Find where the given text appears and provide that cell's center as (X, Y) coordinate. 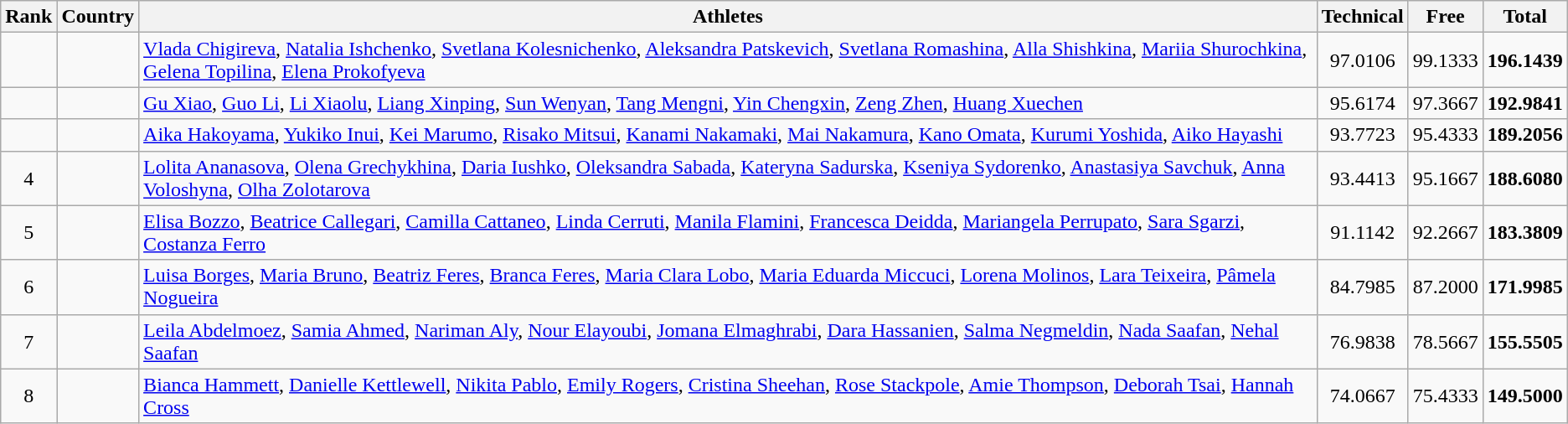
192.9841 (1524, 103)
Gu Xiao, Guo Li, Li Xiaolu, Liang Xinping, Sun Wenyan, Tang Mengni, Yin Chengxin, Zeng Zhen, Huang Xuechen (729, 103)
149.5000 (1524, 396)
93.7723 (1362, 135)
99.1333 (1446, 60)
74.0667 (1362, 396)
Bianca Hammett, Danielle Kettlewell, Nikita Pablo, Emily Rogers, Cristina Sheehan, Rose Stackpole, Amie Thompson, Deborah Tsai, Hannah Cross (729, 396)
Aika Hakoyama, Yukiko Inui, Kei Marumo, Risako Mitsui, Kanami Nakamaki, Mai Nakamura, Kano Omata, Kurumi Yoshida, Aiko Hayashi (729, 135)
4 (28, 178)
95.6174 (1362, 103)
97.3667 (1446, 103)
5 (28, 233)
Total (1524, 17)
Rank (28, 17)
183.3809 (1524, 233)
8 (28, 396)
Leila Abdelmoez, Samia Ahmed, Nariman Aly, Nour Elayoubi, Jomana Elmaghrabi, Dara Hassanien, Salma Negmeldin, Nada Saafan, Nehal Saafan (729, 342)
76.9838 (1362, 342)
7 (28, 342)
93.4413 (1362, 178)
95.1667 (1446, 178)
78.5667 (1446, 342)
87.2000 (1446, 287)
92.2667 (1446, 233)
Technical (1362, 17)
Free (1446, 17)
196.1439 (1524, 60)
95.4333 (1446, 135)
171.9985 (1524, 287)
6 (28, 287)
189.2056 (1524, 135)
Country (98, 17)
Luisa Borges, Maria Bruno, Beatriz Feres, Branca Feres, Maria Clara Lobo, Maria Eduarda Miccuci, Lorena Molinos, Lara Teixeira, Pâmela Nogueira (729, 287)
91.1142 (1362, 233)
188.6080 (1524, 178)
75.4333 (1446, 396)
97.0106 (1362, 60)
84.7985 (1362, 287)
Athletes (729, 17)
Elisa Bozzo, Beatrice Callegari, Camilla Cattaneo, Linda Cerruti, Manila Flamini, Francesca Deidda, Mariangela Perrupato, Sara Sgarzi, Costanza Ferro (729, 233)
155.5505 (1524, 342)
